Locate the cell with the specified text and output its [X, Y] center coordinate. 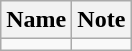
Name [36, 20]
Note [102, 20]
